Extract the (x, y) coordinate from the center of the cell holding the provided text.  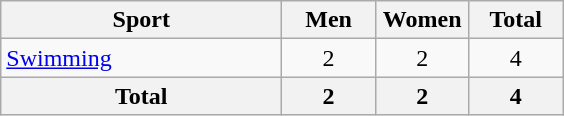
Sport (142, 20)
Swimming (142, 58)
Women (422, 20)
Men (329, 20)
